For the text-containing cell, return its midpoint in (x, y) coordinate format. 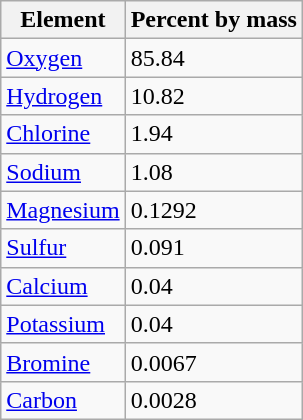
1.08 (214, 172)
Percent by mass (214, 20)
Hydrogen (63, 96)
Chlorine (63, 134)
Calcium (63, 286)
0.0028 (214, 400)
0.091 (214, 248)
0.1292 (214, 210)
Oxygen (63, 58)
0.0067 (214, 362)
Magnesium (63, 210)
Element (63, 20)
10.82 (214, 96)
Bromine (63, 362)
Sodium (63, 172)
Potassium (63, 324)
Sulfur (63, 248)
1.94 (214, 134)
85.84 (214, 58)
Carbon (63, 400)
